Identify which cell holds the provided text, then report its (X, Y) central coordinate. 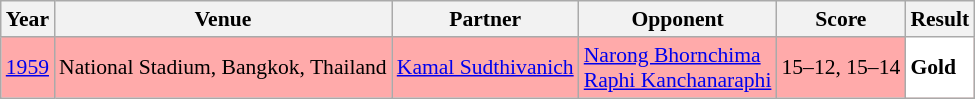
Kamal Sudthivanich (486, 68)
Year (28, 19)
National Stadium, Bangkok, Thailand (223, 68)
Result (940, 19)
1959 (28, 68)
Partner (486, 19)
15–12, 15–14 (840, 68)
Opponent (678, 19)
Score (840, 19)
Gold (940, 68)
Venue (223, 19)
Narong Bhornchima Raphi Kanchanaraphi (678, 68)
